Determine the (X, Y) coordinate at the center of the cell enclosing the given text.  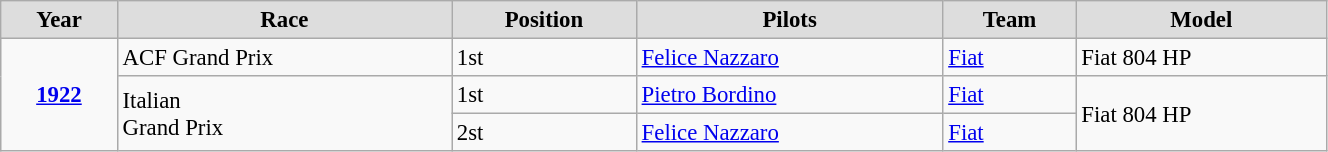
Team (1010, 20)
Pilots (790, 20)
ACF Grand Prix (284, 58)
2st (544, 133)
Race (284, 20)
Model (1201, 20)
Year (59, 20)
ItalianGrand Prix (284, 114)
Pietro Bordino (790, 95)
Position (544, 20)
1922 (59, 96)
